For the text-containing cell, return its midpoint in [X, Y] coordinate format. 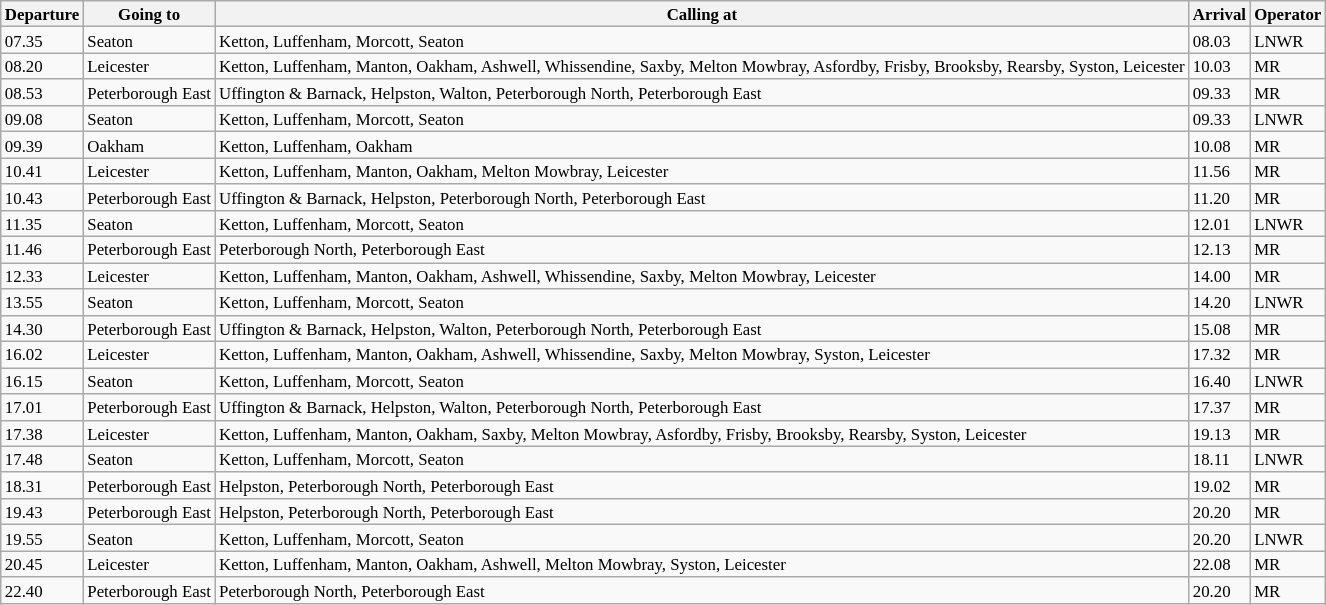
08.20 [42, 66]
Ketton, Luffenham, Manton, Oakham, Saxby, Melton Mowbray, Asfordby, Frisby, Brooksby, Rearsby, Syston, Leicester [702, 433]
Uffington & Barnack, Helpston, Peterborough North, Peterborough East [702, 197]
17.38 [42, 433]
12.33 [42, 276]
10.03 [1220, 66]
10.08 [1220, 145]
13.55 [42, 302]
18.31 [42, 486]
15.08 [1220, 328]
Ketton, Luffenham, Oakham [702, 145]
19.02 [1220, 486]
Oakham [149, 145]
14.00 [1220, 276]
10.41 [42, 171]
Ketton, Luffenham, Manton, Oakham, Ashwell, Whissendine, Saxby, Melton Mowbray, Asfordby, Frisby, Brooksby, Rearsby, Syston, Leicester [702, 66]
17.48 [42, 459]
17.37 [1220, 407]
07.35 [42, 40]
09.39 [42, 145]
12.01 [1220, 224]
Ketton, Luffenham, Manton, Oakham, Ashwell, Whissendine, Saxby, Melton Mowbray, Syston, Leicester [702, 355]
17.01 [42, 407]
Ketton, Luffenham, Manton, Oakham, Melton Mowbray, Leicester [702, 171]
Departure [42, 14]
10.43 [42, 197]
19.13 [1220, 433]
18.11 [1220, 459]
09.08 [42, 119]
19.55 [42, 538]
11.56 [1220, 171]
Arrival [1220, 14]
16.15 [42, 381]
17.32 [1220, 355]
Operator [1288, 14]
14.30 [42, 328]
19.43 [42, 512]
14.20 [1220, 302]
Going to [149, 14]
11.35 [42, 224]
22.40 [42, 590]
22.08 [1220, 564]
08.03 [1220, 40]
Calling at [702, 14]
11.46 [42, 250]
20.45 [42, 564]
16.02 [42, 355]
08.53 [42, 93]
16.40 [1220, 381]
11.20 [1220, 197]
12.13 [1220, 250]
Ketton, Luffenham, Manton, Oakham, Ashwell, Melton Mowbray, Syston, Leicester [702, 564]
Ketton, Luffenham, Manton, Oakham, Ashwell, Whissendine, Saxby, Melton Mowbray, Leicester [702, 276]
